Pinpoint the cell where the given text exists, returning its [x, y] midpoint coordinate. 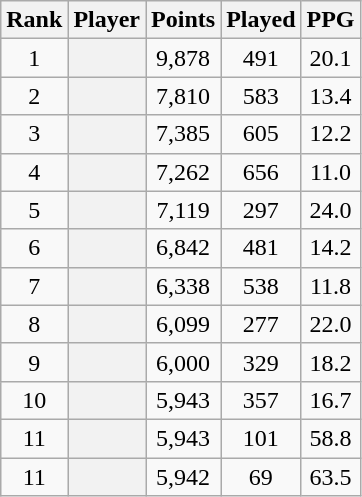
Points [184, 20]
583 [261, 96]
481 [261, 248]
Player [107, 20]
2 [34, 96]
63.5 [330, 477]
6,338 [184, 286]
7 [34, 286]
PPG [330, 20]
357 [261, 400]
7,262 [184, 172]
11.8 [330, 286]
20.1 [330, 58]
12.2 [330, 134]
6 [34, 248]
9 [34, 362]
538 [261, 286]
69 [261, 477]
10 [34, 400]
605 [261, 134]
18.2 [330, 362]
6,099 [184, 324]
16.7 [330, 400]
9,878 [184, 58]
277 [261, 324]
6,000 [184, 362]
656 [261, 172]
7,810 [184, 96]
101 [261, 438]
24.0 [330, 210]
22.0 [330, 324]
8 [34, 324]
58.8 [330, 438]
3 [34, 134]
Played [261, 20]
4 [34, 172]
Rank [34, 20]
7,385 [184, 134]
13.4 [330, 96]
491 [261, 58]
297 [261, 210]
329 [261, 362]
14.2 [330, 248]
6,842 [184, 248]
11.0 [330, 172]
5,942 [184, 477]
7,119 [184, 210]
5 [34, 210]
1 [34, 58]
